Find where the given text appears and provide that cell's center as [x, y] coordinate. 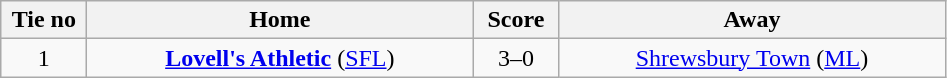
Lovell's Athletic (SFL) [280, 58]
Away [752, 20]
Shrewsbury Town (ML) [752, 58]
Tie no [44, 20]
1 [44, 58]
Score [516, 20]
3–0 [516, 58]
Home [280, 20]
